Return [X, Y] of the center of cell containing provided text 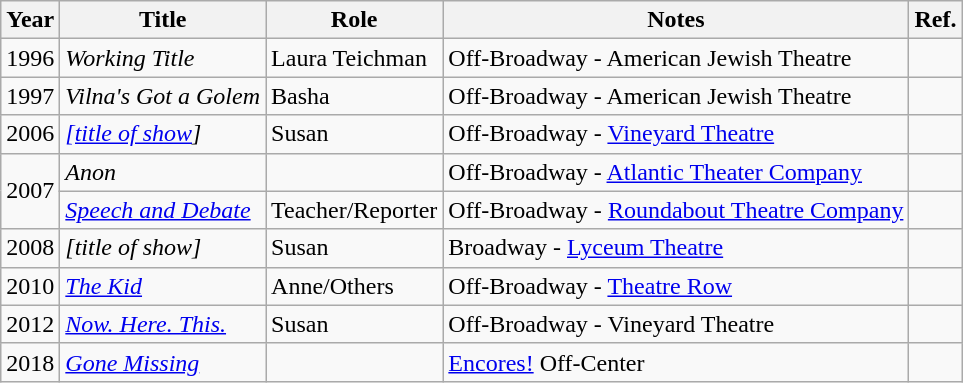
Off-Broadway - Roundabout Theatre Company [676, 210]
Ref. [936, 20]
2012 [30, 324]
Off-Broadway - Atlantic Theater Company [676, 172]
The Kid [163, 286]
Now. Here. This. [163, 324]
Speech and Debate [163, 210]
Notes [676, 20]
Gone Missing [163, 362]
Year [30, 20]
Basha [354, 96]
Role [354, 20]
2007 [30, 191]
Working Title [163, 58]
2006 [30, 134]
Title [163, 20]
Encores! Off-Center [676, 362]
Broadway - Lyceum Theatre [676, 248]
Teacher/Reporter [354, 210]
Off-Broadway - Theatre Row [676, 286]
2018 [30, 362]
Anne/Others [354, 286]
2008 [30, 248]
Vilna's Got a Golem [163, 96]
Anon [163, 172]
1997 [30, 96]
1996 [30, 58]
2010 [30, 286]
Laura Teichman [354, 58]
